For the text-containing cell, return its midpoint in [x, y] coordinate format. 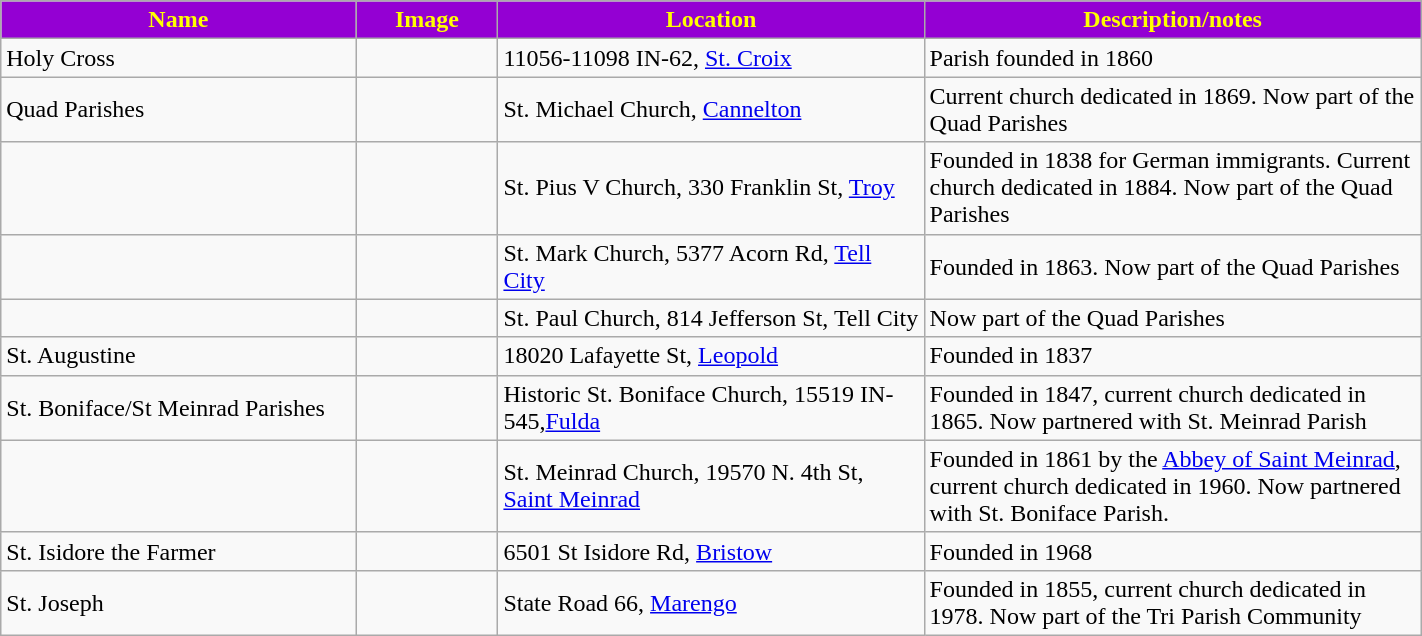
Location [711, 20]
18020 Lafayette St, Leopold [711, 356]
Founded in 1855, current church dedicated in 1978. Now part of the Tri Parish Community [1172, 602]
6501 St Isidore Rd, Bristow [711, 551]
Parish founded in 1860 [1172, 58]
St. Augustine [178, 356]
St. Isidore the Farmer [178, 551]
Current church dedicated in 1869. Now part of the Quad Parishes [1172, 110]
Founded in 1863. Now part of the Quad Parishes [1172, 266]
Founded in 1847, current church dedicated in 1865. Now partnered with St. Meinrad Parish [1172, 408]
Historic St. Boniface Church, 15519 IN-545,Fulda [711, 408]
11056-11098 IN-62, St. Croix [711, 58]
St. Mark Church, 5377 Acorn Rd, Tell City [711, 266]
St. Pius V Church, 330 Franklin St, Troy [711, 188]
St. Paul Church, 814 Jefferson St, Tell City [711, 318]
Now part of the Quad Parishes [1172, 318]
St. Meinrad Church, 19570 N. 4th St, Saint Meinrad [711, 486]
Quad Parishes [178, 110]
Founded in 1861 by the Abbey of Saint Meinrad, current church dedicated in 1960. Now partnered with St. Boniface Parish. [1172, 486]
Holy Cross [178, 58]
St. Joseph [178, 602]
Founded in 1968 [1172, 551]
Founded in 1837 [1172, 356]
St. Boniface/St Meinrad Parishes [178, 408]
Image [427, 20]
Description/notes [1172, 20]
St. Michael Church, Cannelton [711, 110]
State Road 66, Marengo [711, 602]
Name [178, 20]
Founded in 1838 for German immigrants. Current church dedicated in 1884. Now part of the Quad Parishes [1172, 188]
